From the cell containing the given text, extract its center point as [x, y] coordinate. 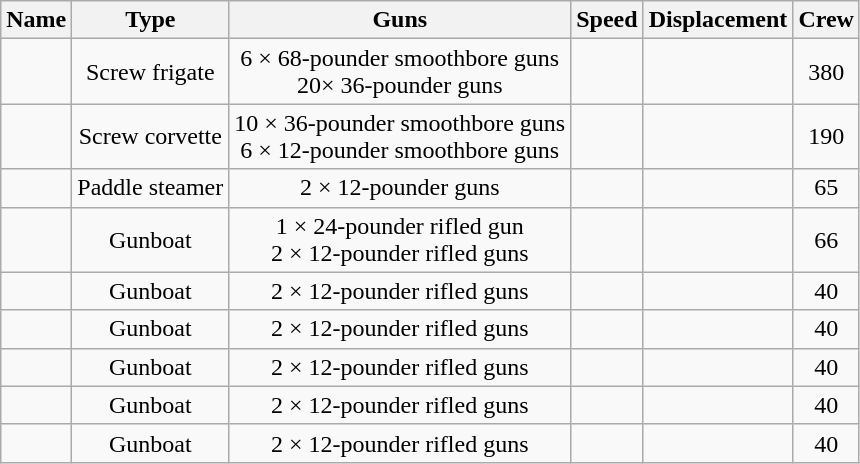
Crew [826, 20]
10 × 36-pounder smoothbore guns6 × 12-pounder smoothbore guns [400, 136]
Displacement [718, 20]
Name [36, 20]
190 [826, 136]
65 [826, 188]
Paddle steamer [150, 188]
Guns [400, 20]
Speed [607, 20]
1 × 24-pounder rifled gun2 × 12-pounder rifled guns [400, 240]
Screw frigate [150, 72]
6 × 68-pounder smoothbore guns20× 36-pounder guns [400, 72]
380 [826, 72]
66 [826, 240]
Screw corvette [150, 136]
Type [150, 20]
2 × 12-pounder guns [400, 188]
